Determine the [x, y] coordinate at the center of the cell enclosing the given text.  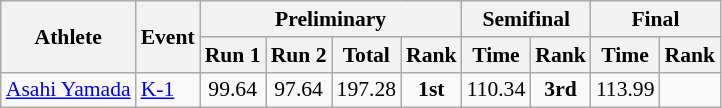
Final [656, 19]
Run 1 [233, 55]
Event [168, 36]
K-1 [168, 90]
99.64 [233, 90]
Asahi Yamada [68, 90]
197.28 [366, 90]
Athlete [68, 36]
1st [432, 90]
Run 2 [299, 55]
Total [366, 55]
97.64 [299, 90]
110.34 [496, 90]
Semifinal [526, 19]
113.99 [626, 90]
Preliminary [331, 19]
3rd [560, 90]
